Return (x, y) of the center of cell containing provided text 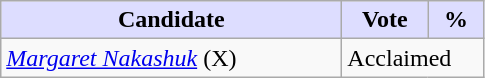
Candidate (172, 20)
Acclaimed (413, 58)
Margaret Nakashuk (X) (172, 58)
Vote (385, 20)
% (456, 20)
